Identify which cell holds the provided text, then report its [x, y] central coordinate. 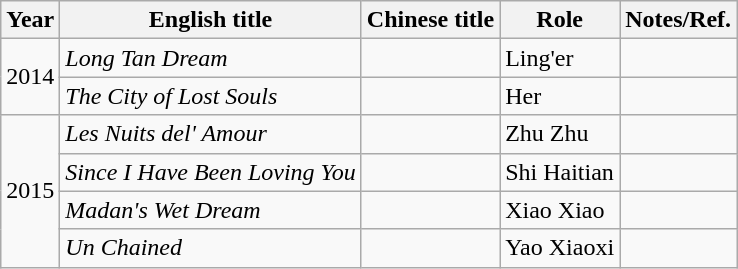
Madan's Wet Dream [210, 210]
Les Nuits del' Amour [210, 134]
2015 [30, 191]
Zhu Zhu [560, 134]
Un Chained [210, 248]
Notes/Ref. [678, 20]
2014 [30, 77]
Long Tan Dream [210, 58]
Ling'er [560, 58]
Her [560, 96]
Chinese title [430, 20]
English title [210, 20]
Yao Xiaoxi [560, 248]
Since I Have Been Loving You [210, 172]
Shi Haitian [560, 172]
Xiao Xiao [560, 210]
The City of Lost Souls [210, 96]
Role [560, 20]
Year [30, 20]
